For the text-containing cell, return its midpoint in (X, Y) coordinate format. 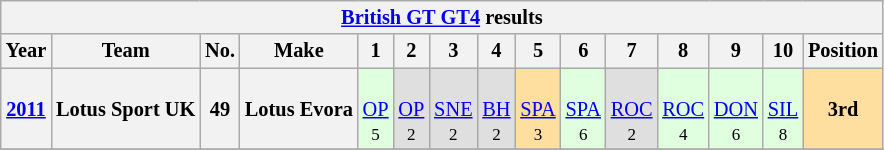
OP2 (411, 109)
5 (538, 51)
4 (496, 51)
3rd (843, 109)
8 (683, 51)
Lotus Evora (299, 109)
SIL8 (783, 109)
ROC2 (632, 109)
1 (376, 51)
Position (843, 51)
DON6 (736, 109)
SPA6 (584, 109)
Year (26, 51)
SNE2 (453, 109)
BH2 (496, 109)
9 (736, 51)
British GT GT4 results (442, 17)
2011 (26, 109)
Lotus Sport UK (126, 109)
6 (584, 51)
Team (126, 51)
ROC4 (683, 109)
SPA3 (538, 109)
Make (299, 51)
49 (220, 109)
10 (783, 51)
2 (411, 51)
3 (453, 51)
No. (220, 51)
OP5 (376, 109)
7 (632, 51)
